Detect which cell encompasses the target text, then output its [x, y] center coordinate. 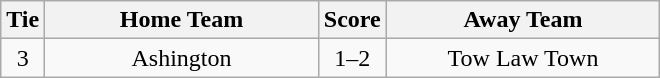
Ashington [182, 58]
Home Team [182, 20]
Tow Law Town [523, 58]
Score [352, 20]
Tie [23, 20]
3 [23, 58]
1–2 [352, 58]
Away Team [523, 20]
